From the cell containing the given text, extract its center point as [X, Y] coordinate. 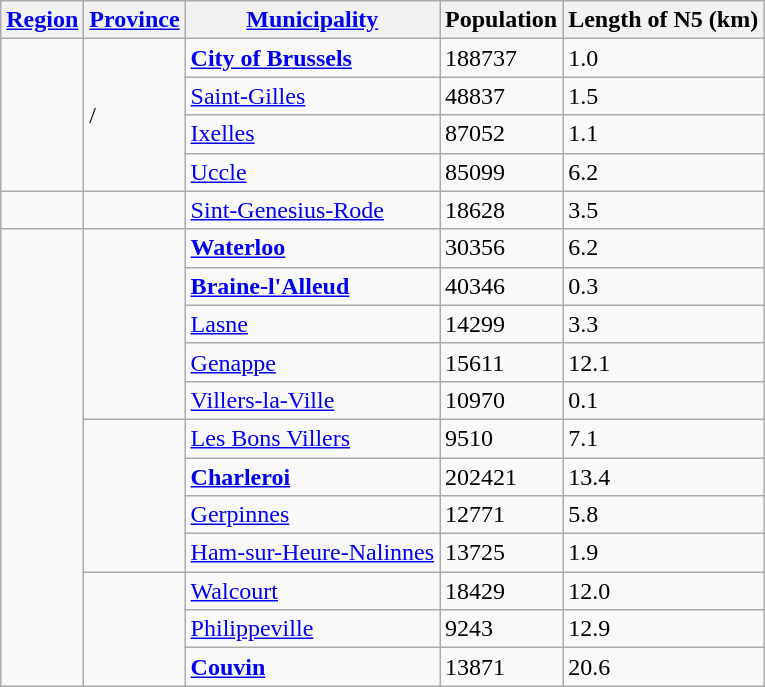
5.8 [664, 515]
40346 [502, 286]
85099 [502, 172]
3.3 [664, 324]
188737 [502, 58]
Sint-Genesius-Rode [312, 210]
202421 [502, 477]
Region [42, 20]
Population [502, 20]
1.5 [664, 96]
1.1 [664, 134]
13725 [502, 553]
Les Bons Villers [312, 438]
Ham-sur-Heure-Nalinnes [312, 553]
18429 [502, 591]
Villers-la-Ville [312, 400]
12.9 [664, 629]
Province [134, 20]
Charleroi [312, 477]
1.0 [664, 58]
12771 [502, 515]
Philippeville [312, 629]
48837 [502, 96]
Municipality [312, 20]
3.5 [664, 210]
7.1 [664, 438]
14299 [502, 324]
15611 [502, 362]
13.4 [664, 477]
0.1 [664, 400]
Ixelles [312, 134]
Waterloo [312, 248]
10970 [502, 400]
20.6 [664, 667]
Length of N5 (km) [664, 20]
City of Brussels [312, 58]
12.0 [664, 591]
0.3 [664, 286]
Couvin [312, 667]
Uccle [312, 172]
1.9 [664, 553]
12.1 [664, 362]
Genappe [312, 362]
18628 [502, 210]
Lasne [312, 324]
Walcourt [312, 591]
Gerpinnes [312, 515]
Saint-Gilles [312, 96]
Braine-l'Alleud [312, 286]
9243 [502, 629]
13871 [502, 667]
87052 [502, 134]
9510 [502, 438]
/ [134, 115]
30356 [502, 248]
